Determine the [x, y] coordinate at the center of the cell enclosing the given text.  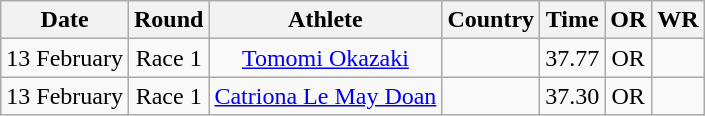
Date [65, 20]
Time [572, 20]
Athlete [326, 20]
WR [678, 20]
Round [168, 20]
Country [491, 20]
Catriona Le May Doan [326, 96]
Tomomi Okazaki [326, 58]
37.30 [572, 96]
37.77 [572, 58]
